Return the [x, y] coordinate for the center point of the cell that contains the specified text.  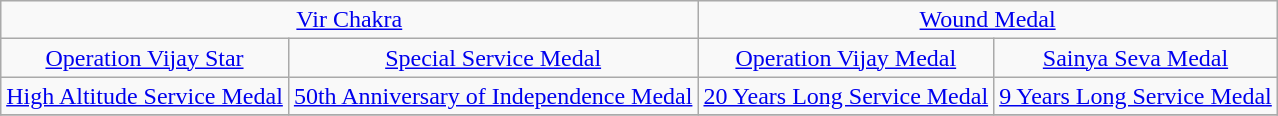
Sainya Seva Medal [1136, 58]
Operation Vijay Star [145, 58]
Wound Medal [988, 20]
Vir Chakra [350, 20]
50th Anniversary of Independence Medal [493, 96]
20 Years Long Service Medal [846, 96]
Operation Vijay Medal [846, 58]
Special Service Medal [493, 58]
9 Years Long Service Medal [1136, 96]
High Altitude Service Medal [145, 96]
